Output the (x, y) coordinate of the center of the cell containing the given text.  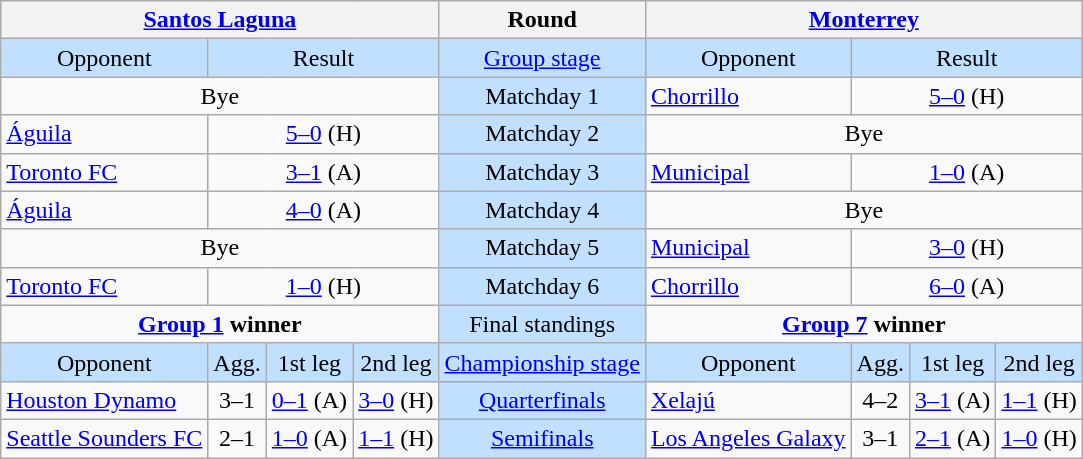
Group 7 winner (864, 324)
Group 1 winner (220, 324)
0–1 (A) (309, 400)
Xelajú (748, 400)
Semifinals (542, 438)
2–1 (A) (952, 438)
Matchday 2 (542, 134)
Championship stage (542, 362)
Monterrey (864, 20)
6–0 (A) (966, 286)
Houston Dynamo (104, 400)
2–1 (237, 438)
Los Angeles Galaxy (748, 438)
Round (542, 20)
Matchday 1 (542, 96)
Matchday 6 (542, 286)
Matchday 5 (542, 248)
Final standings (542, 324)
4–2 (880, 400)
Seattle Sounders FC (104, 438)
4–0 (A) (324, 210)
Quarterfinals (542, 400)
Matchday 4 (542, 210)
Santos Laguna (220, 20)
Matchday 3 (542, 172)
Group stage (542, 58)
